Output the (x, y) coordinate of the center of the cell containing the given text.  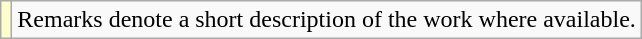
Remarks denote a short description of the work where available. (327, 20)
